Output the [X, Y] coordinate of the center of the cell containing the given text.  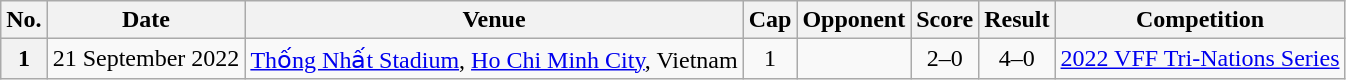
Opponent [854, 20]
2022 VFF Tri-Nations Series [1200, 59]
No. [24, 20]
2–0 [945, 59]
Venue [494, 20]
Thống Nhất Stadium, Ho Chi Minh City, Vietnam [494, 59]
Result [1017, 20]
4–0 [1017, 59]
Score [945, 20]
Date [146, 20]
21 September 2022 [146, 59]
Competition [1200, 20]
Cap [770, 20]
